Extract the [X, Y] coordinate from the center of the cell holding the provided text.  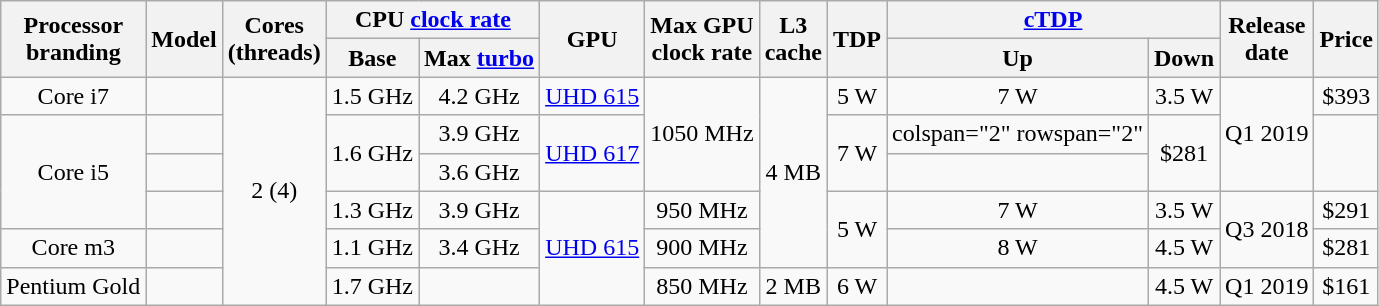
GPU [592, 39]
1.7 GHz [372, 286]
CPU clock rate [432, 20]
UHD 617 [592, 153]
1.3 GHz [372, 210]
$393 [1346, 96]
4.2 GHz [480, 96]
L3cache [793, 39]
Core m3 [74, 248]
Price [1346, 39]
2 (4) [274, 191]
Core i7 [74, 96]
Up [1018, 58]
1050 MHz [702, 134]
Model [184, 39]
950 MHz [702, 210]
Releasedate [1267, 39]
8 W [1018, 248]
3.4 GHz [480, 248]
colspan="2" rowspan="2" [1018, 134]
Processorbranding [74, 39]
1.1 GHz [372, 248]
TDP [856, 39]
$291 [1346, 210]
Max turbo [480, 58]
850 MHz [702, 286]
Cores(threads) [274, 39]
900 MHz [702, 248]
Down [1184, 58]
Max GPUclock rate [702, 39]
Pentium Gold [74, 286]
4 MB [793, 172]
6 W [856, 286]
Base [372, 58]
1.6 GHz [372, 153]
$161 [1346, 286]
Core i5 [74, 172]
1.5 GHz [372, 96]
Q3 2018 [1267, 229]
3.6 GHz [480, 172]
2 MB [793, 286]
cTDP [1054, 20]
